Extract the (x, y) coordinate from the center of the cell holding the provided text.  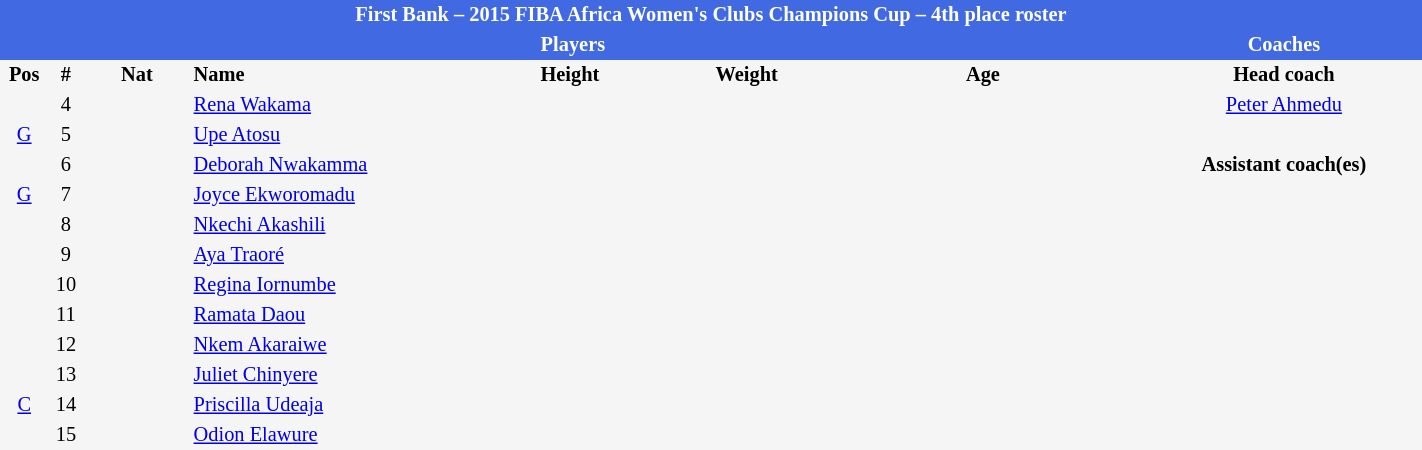
First Bank – 2015 FIBA Africa Women's Clubs Champions Cup – 4th place roster (711, 15)
Rena Wakama (329, 105)
Peter Ahmedu (1284, 105)
Ramata Daou (329, 315)
4 (66, 105)
Name (329, 75)
14 (66, 405)
9 (66, 255)
Odion Elawure (329, 435)
10 (66, 285)
12 (66, 345)
Pos (24, 75)
C (24, 405)
Nkechi Akashili (329, 225)
Priscilla Udeaja (329, 405)
15 (66, 435)
Aya Traoré (329, 255)
Height (570, 75)
7 (66, 195)
Assistant coach(es) (1284, 165)
6 (66, 165)
Nkem Akaraiwe (329, 345)
Upe Atosu (329, 135)
Deborah Nwakamma (329, 165)
13 (66, 375)
# (66, 75)
Players (573, 45)
Regina Iornumbe (329, 285)
Nat (136, 75)
5 (66, 135)
Age (983, 75)
11 (66, 315)
Coaches (1284, 45)
Weight (746, 75)
8 (66, 225)
Juliet Chinyere (329, 375)
Head coach (1284, 75)
Joyce Ekworomadu (329, 195)
